Provide the (x, y) coordinate of the cell's center where the given text is located.  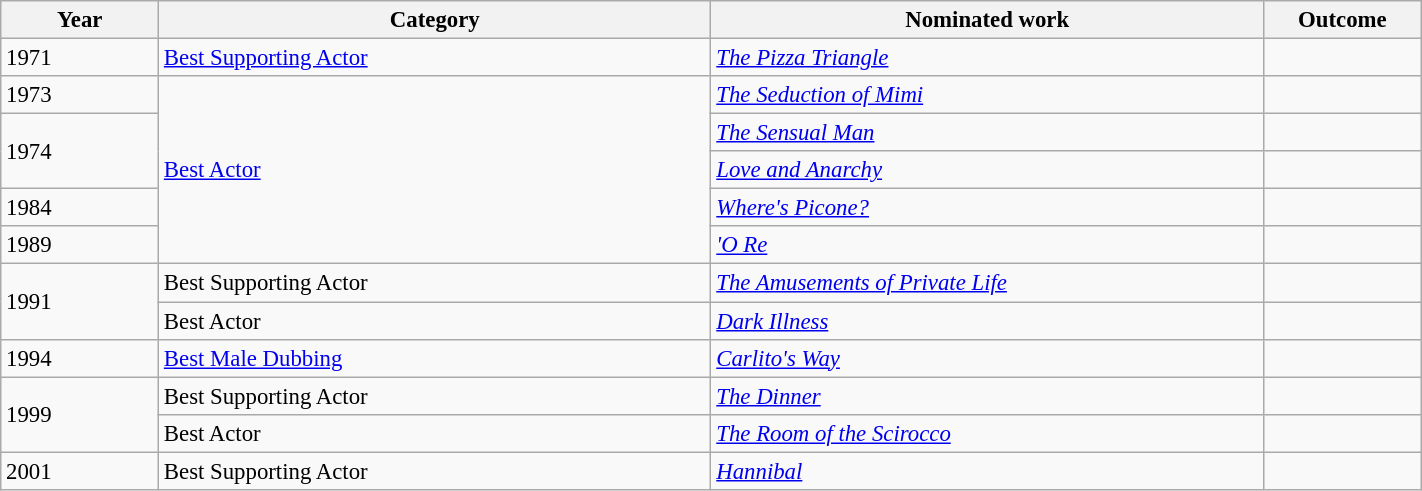
The Pizza Triangle (987, 58)
The Room of the Scirocco (987, 433)
The Seduction of Mimi (987, 95)
The Amusements of Private Life (987, 283)
Carlito's Way (987, 358)
Outcome (1342, 20)
1974 (80, 152)
2001 (80, 471)
Year (80, 20)
The Dinner (987, 396)
Dark Illness (987, 321)
1991 (80, 302)
Hannibal (987, 471)
1994 (80, 358)
1971 (80, 58)
The Sensual Man (987, 133)
1989 (80, 245)
Love and Anarchy (987, 170)
1984 (80, 208)
1999 (80, 414)
1973 (80, 95)
Nominated work (987, 20)
Where's Picone? (987, 208)
Category (435, 20)
'O Re (987, 245)
Best Male Dubbing (435, 358)
